Pinpoint the cell where the given text exists, returning its [X, Y] midpoint coordinate. 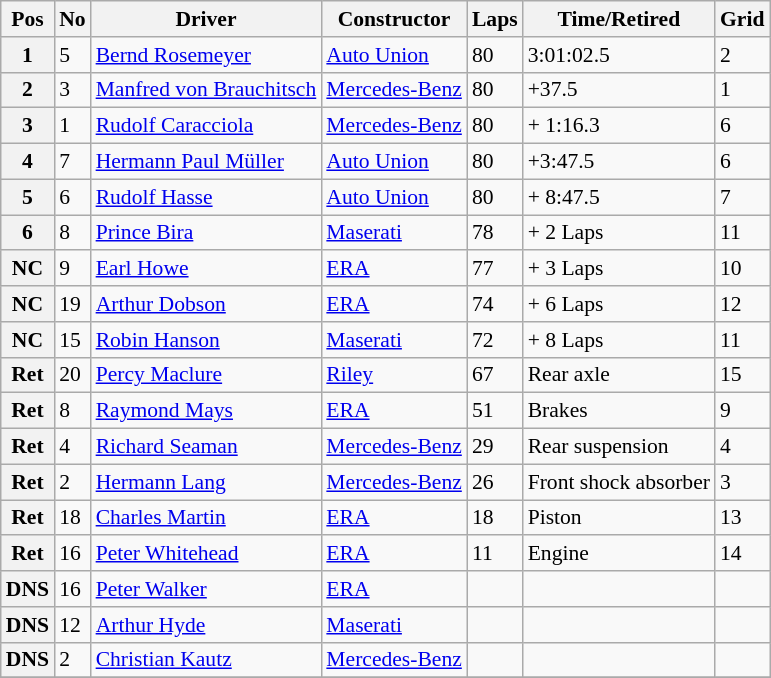
+ 8 Laps [619, 340]
+ 3 Laps [619, 269]
Arthur Dobson [206, 304]
Engine [619, 554]
Prince Bira [206, 233]
+3:47.5 [619, 162]
67 [495, 375]
72 [495, 340]
51 [495, 411]
Laps [495, 19]
+ 2 Laps [619, 233]
74 [495, 304]
77 [495, 269]
20 [72, 375]
Grid [742, 19]
10 [742, 269]
Rudolf Caracciola [206, 126]
3:01:02.5 [619, 55]
Manfred von Brauchitsch [206, 90]
Robin Hanson [206, 340]
Time/Retired [619, 19]
Constructor [394, 19]
Piston [619, 518]
Richard Seaman [206, 447]
+ 8:47.5 [619, 197]
78 [495, 233]
Christian Kautz [206, 660]
Hermann Lang [206, 482]
Hermann Paul Müller [206, 162]
Peter Walker [206, 589]
Front shock absorber [619, 482]
26 [495, 482]
Bernd Rosemeyer [206, 55]
13 [742, 518]
Raymond Mays [206, 411]
+ 6 Laps [619, 304]
Arthur Hyde [206, 625]
Percy Maclure [206, 375]
Driver [206, 19]
No [72, 19]
Rear axle [619, 375]
+37.5 [619, 90]
Brakes [619, 411]
14 [742, 554]
Earl Howe [206, 269]
Charles Martin [206, 518]
Pos [28, 19]
Riley [394, 375]
Rudolf Hasse [206, 197]
29 [495, 447]
+ 1:16.3 [619, 126]
19 [72, 304]
Peter Whitehead [206, 554]
Rear suspension [619, 447]
